Find where the given text appears and provide that cell's center as (x, y) coordinate. 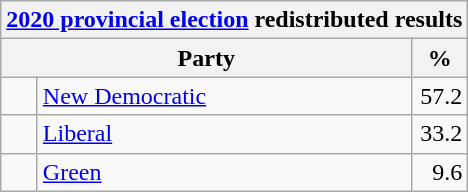
Party (206, 58)
New Democratic (224, 96)
57.2 (440, 96)
% (440, 58)
Green (224, 172)
2020 provincial election redistributed results (234, 20)
33.2 (440, 134)
Liberal (224, 134)
9.6 (440, 172)
